Capture the cell that displays the provided text and extract its [X, Y] central coordinate. 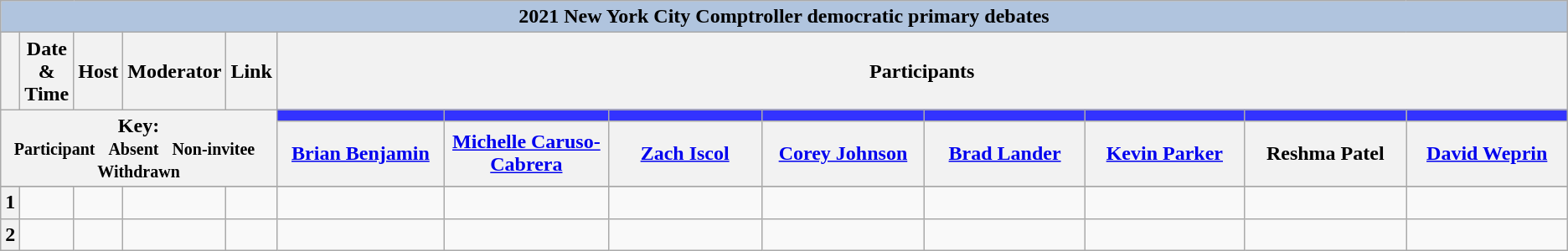
Zach Iscol [685, 154]
Participants [921, 71]
2021 New York City Comptroller democratic primary debates [784, 17]
1 [10, 202]
Moderator [174, 71]
Date & Time [47, 71]
Corey Johnson [843, 154]
Link [251, 71]
David Weprin [1487, 154]
Key: Participant Absent Non-invitee Withdrawn [139, 148]
Brad Lander [1005, 154]
Brian Benjamin [360, 154]
Kevin Parker [1164, 154]
2 [10, 234]
Host [99, 71]
Michelle Caruso-Cabrera [526, 154]
Reshma Patel [1325, 154]
